Capture the cell that displays the provided text and extract its (x, y) central coordinate. 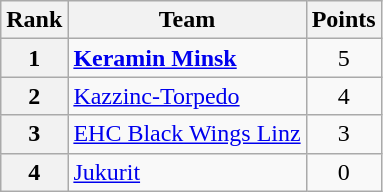
Rank (34, 20)
Team (187, 20)
Points (344, 20)
0 (344, 172)
2 (34, 96)
Jukurit (187, 172)
1 (34, 58)
Keramin Minsk (187, 58)
EHC Black Wings Linz (187, 134)
5 (344, 58)
Kazzinc-Torpedo (187, 96)
